Detect which cell encompasses the target text, then output its [X, Y] center coordinate. 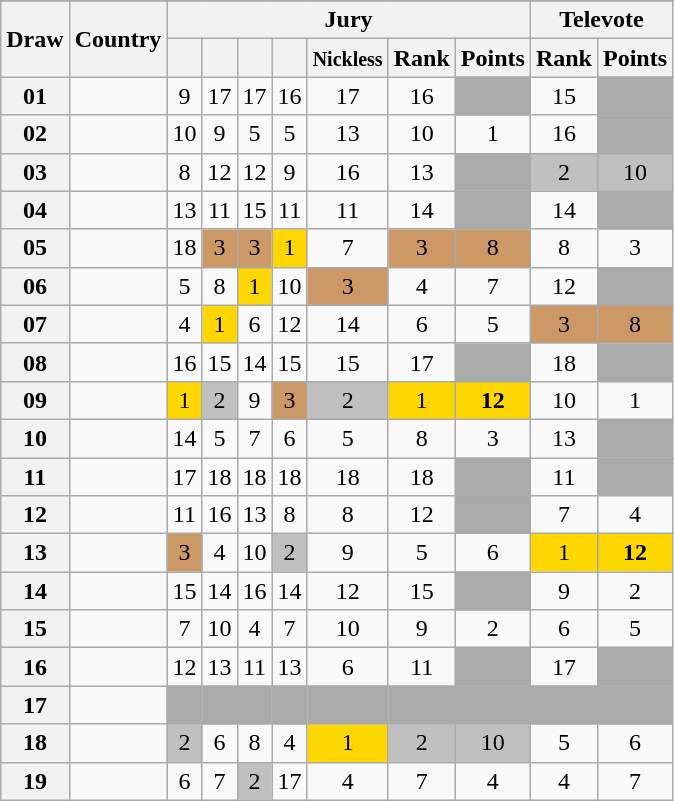
Jury [348, 20]
03 [35, 172]
Country [118, 39]
06 [35, 286]
Nickless [348, 58]
Draw [35, 39]
05 [35, 248]
01 [35, 96]
04 [35, 210]
07 [35, 324]
02 [35, 134]
Televote [601, 20]
19 [35, 781]
09 [35, 400]
08 [35, 362]
